Scan for the cell matching the given text and deliver its (x, y) coordinate at center. 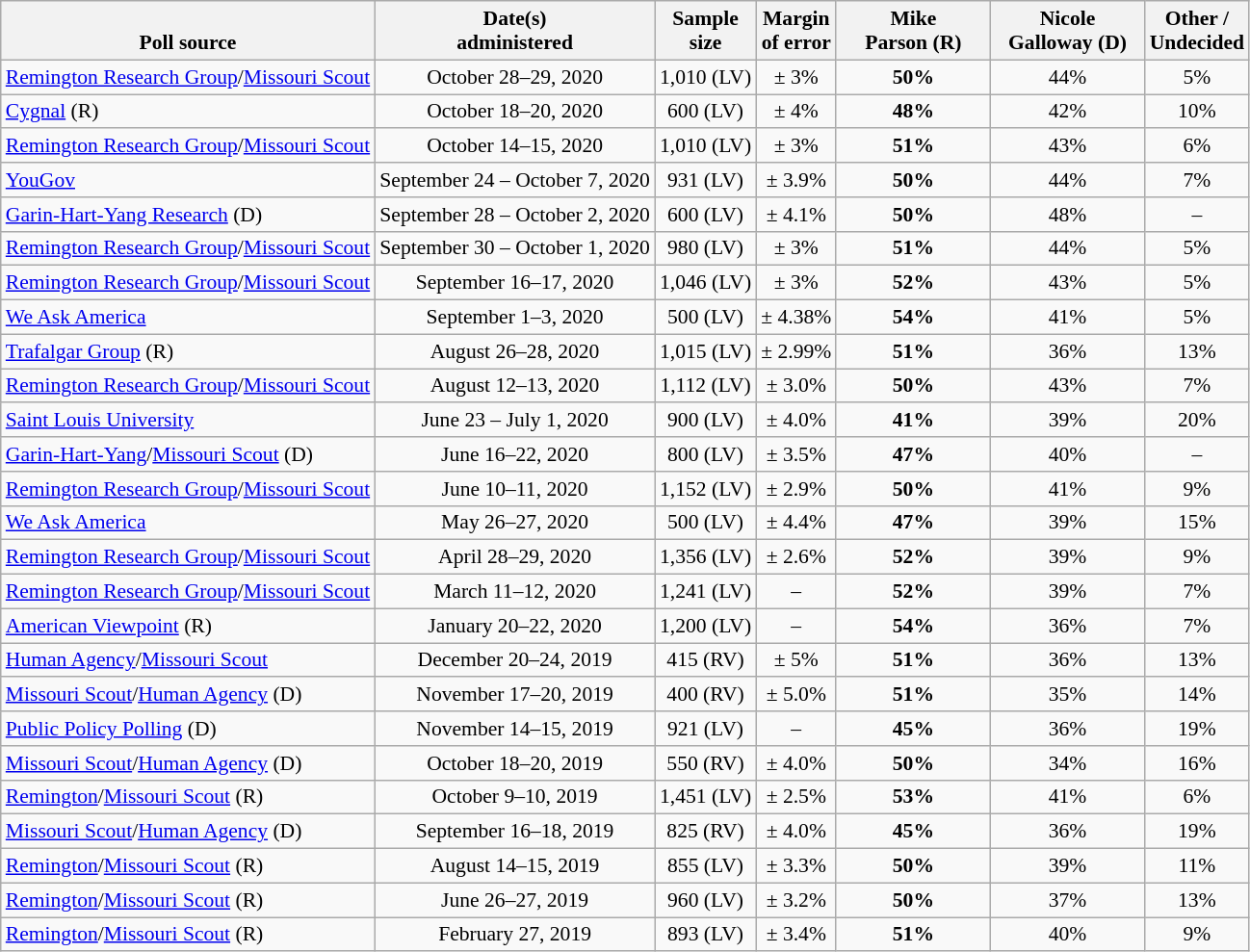
May 26–27, 2020 (514, 523)
± 3.9% (795, 180)
550 (RV) (705, 763)
November 14–15, 2019 (514, 729)
± 3.2% (795, 900)
1,046 (LV) (705, 283)
Samplesize (705, 31)
Other /Undecided (1197, 31)
921 (LV) (705, 729)
April 28–29, 2020 (514, 557)
± 2.6% (795, 557)
NicoleGalloway (D) (1067, 31)
400 (RV) (705, 695)
September 16–17, 2020 (514, 283)
± 2.9% (795, 489)
415 (RV) (705, 660)
± 2.5% (795, 797)
October 18–20, 2019 (514, 763)
September 24 – October 7, 2020 (514, 180)
960 (LV) (705, 900)
34% (1067, 763)
August 14–15, 2019 (514, 866)
± 3.4% (795, 935)
980 (LV) (705, 248)
1,241 (LV) (705, 592)
931 (LV) (705, 180)
February 27, 2019 (514, 935)
15% (1197, 523)
825 (RV) (705, 832)
Saint Louis University (188, 421)
August 12–13, 2020 (514, 386)
± 4.1% (795, 215)
Date(s)administered (514, 31)
53% (913, 797)
November 17–20, 2019 (514, 695)
October 14–15, 2020 (514, 146)
± 5% (795, 660)
Poll source (188, 31)
± 3.5% (795, 454)
Garin-Hart-Yang/Missouri Scout (D) (188, 454)
1,015 (LV) (705, 351)
± 5.0% (795, 695)
42% (1067, 112)
June 16–22, 2020 (514, 454)
Cygnal (R) (188, 112)
855 (LV) (705, 866)
December 20–24, 2019 (514, 660)
± 3.0% (795, 386)
Marginof error (795, 31)
October 9–10, 2019 (514, 797)
August 26–28, 2020 (514, 351)
September 16–18, 2019 (514, 832)
American Viewpoint (R) (188, 626)
10% (1197, 112)
1,112 (LV) (705, 386)
37% (1067, 900)
893 (LV) (705, 935)
MikeParson (R) (913, 31)
Trafalgar Group (R) (188, 351)
900 (LV) (705, 421)
September 1–3, 2020 (514, 318)
YouGov (188, 180)
June 10–11, 2020 (514, 489)
Garin-Hart-Yang Research (D) (188, 215)
Human Agency/Missouri Scout (188, 660)
14% (1197, 695)
September 30 – October 1, 2020 (514, 248)
March 11–12, 2020 (514, 592)
16% (1197, 763)
± 3.3% (795, 866)
± 4% (795, 112)
± 2.99% (795, 351)
1,451 (LV) (705, 797)
October 28–29, 2020 (514, 77)
20% (1197, 421)
± 4.4% (795, 523)
June 23 – July 1, 2020 (514, 421)
± 4.38% (795, 318)
Public Policy Polling (D) (188, 729)
October 18–20, 2020 (514, 112)
35% (1067, 695)
September 28 – October 2, 2020 (514, 215)
11% (1197, 866)
June 26–27, 2019 (514, 900)
800 (LV) (705, 454)
1,356 (LV) (705, 557)
1,152 (LV) (705, 489)
January 20–22, 2020 (514, 626)
1,200 (LV) (705, 626)
